Determine the [x, y] coordinate at the center of the cell enclosing the given text.  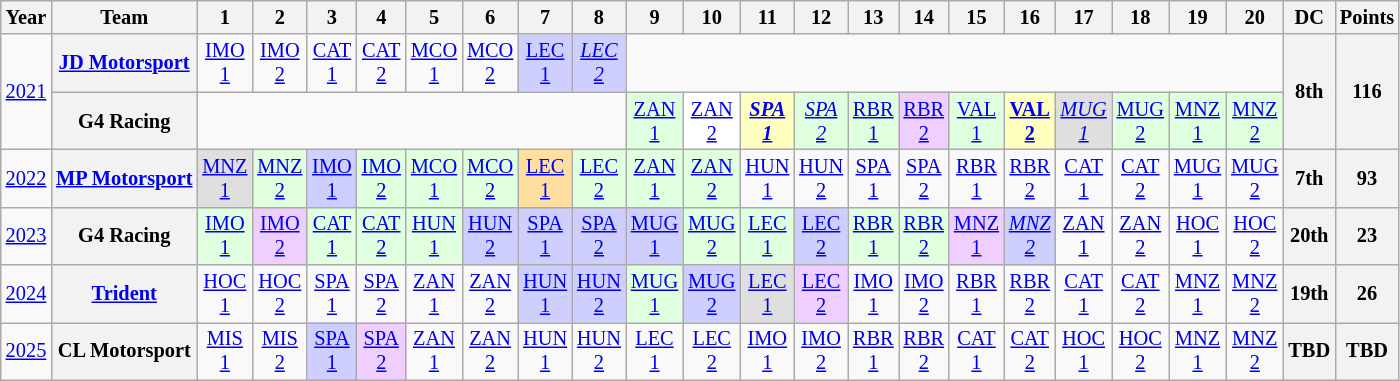
11 [767, 17]
DC [1309, 17]
Points [1367, 17]
15 [976, 17]
13 [873, 17]
9 [654, 17]
23 [1367, 236]
MIS1 [224, 351]
8 [599, 17]
MIS2 [280, 351]
Trident [124, 294]
VAL1 [976, 121]
3 [332, 17]
1 [224, 17]
20 [1254, 17]
4 [382, 17]
20th [1309, 236]
5 [434, 17]
CL Motorsport [124, 351]
2021 [26, 92]
10 [712, 17]
116 [1367, 92]
2024 [26, 294]
93 [1367, 178]
26 [1367, 294]
7 [545, 17]
6 [490, 17]
12 [821, 17]
Team [124, 17]
7th [1309, 178]
2023 [26, 236]
19 [1198, 17]
19th [1309, 294]
8th [1309, 92]
Year [26, 17]
VAL2 [1030, 121]
2022 [26, 178]
2025 [26, 351]
16 [1030, 17]
MP Motorsport [124, 178]
18 [1140, 17]
14 [923, 17]
17 [1084, 17]
2 [280, 17]
JD Motorsport [124, 63]
